Return the [X, Y] coordinate for the center point of the cell that contains the specified text.  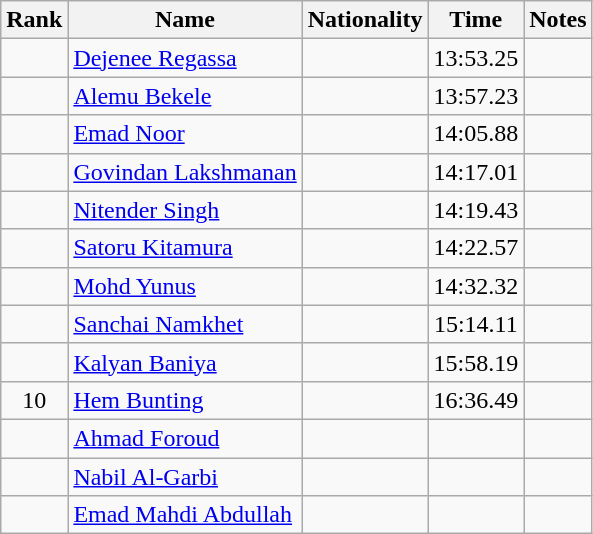
Mohd Yunus [185, 286]
Sanchai Namkhet [185, 324]
Nationality [365, 20]
14:17.01 [476, 172]
Ahmad Foroud [185, 438]
Name [185, 20]
14:32.32 [476, 286]
Satoru Kitamura [185, 248]
10 [34, 400]
16:36.49 [476, 400]
Emad Mahdi Abdullah [185, 515]
Emad Noor [185, 134]
Notes [558, 20]
Rank [34, 20]
13:53.25 [476, 58]
Time [476, 20]
Kalyan Baniya [185, 362]
Alemu Bekele [185, 96]
Dejenee Regassa [185, 58]
15:58.19 [476, 362]
14:05.88 [476, 134]
14:22.57 [476, 248]
Hem Bunting [185, 400]
15:14.11 [476, 324]
Nitender Singh [185, 210]
13:57.23 [476, 96]
Nabil Al-Garbi [185, 477]
Govindan Lakshmanan [185, 172]
14:19.43 [476, 210]
